Locate the cell with the specified text and output its (X, Y) center coordinate. 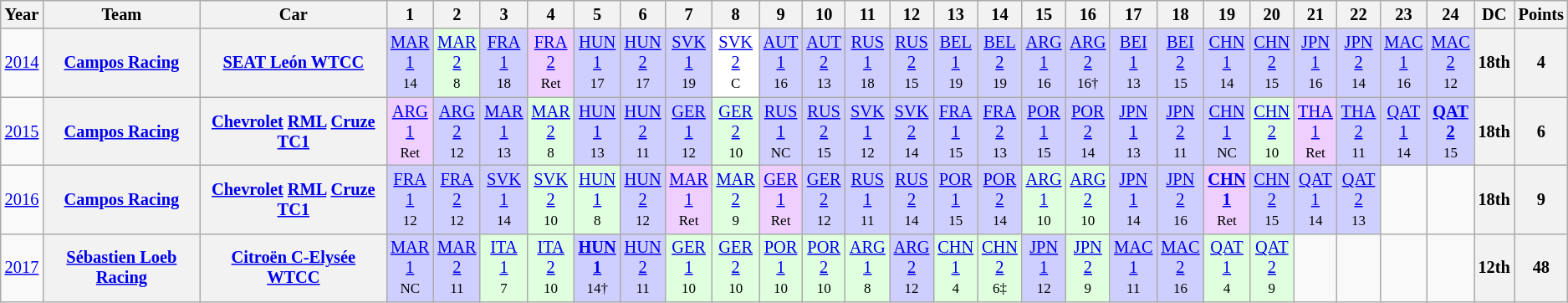
13 (955, 14)
12 (912, 14)
QAT215 (1450, 131)
ARG210 (1087, 199)
BEI215 (1180, 63)
MAC212 (1450, 63)
JPN116 (1315, 63)
RUS118 (868, 63)
ARG18 (868, 268)
MAC111 (1133, 268)
JPN214 (1359, 63)
AUT213 (824, 63)
MAR113 (503, 131)
FRA212 (457, 199)
BEL119 (955, 63)
GER1Ret (781, 199)
CHN114 (1226, 63)
AUT116 (781, 63)
ARG1Ret (410, 131)
Sébastien Loeb Racing (121, 268)
17 (1133, 14)
GER212 (824, 199)
SVK214 (912, 131)
Citroën C-Elysée WTCC (294, 268)
48 (1541, 268)
MAR114 (410, 63)
2015 (22, 131)
2 (457, 14)
JPN211 (1180, 131)
MAR29 (736, 199)
POR110 (781, 268)
14 (1000, 14)
Year (22, 14)
GER112 (688, 131)
MAC116 (1403, 63)
JPN216 (1180, 199)
CHN26‡ (1000, 268)
BEI113 (1133, 63)
24 (1450, 14)
THA1Ret (1315, 131)
15 (1044, 14)
11 (868, 14)
GER110 (688, 268)
CHN14 (955, 268)
FRA2Ret (551, 63)
Points (1541, 14)
ARG116 (1044, 63)
HUN217 (643, 63)
SEAT León WTCC (294, 63)
23 (1403, 14)
19 (1226, 14)
CHN210 (1271, 131)
MAR211 (457, 268)
RUS111 (868, 199)
JPN112 (1044, 268)
2016 (22, 199)
MAR1Ret (688, 199)
ARG216† (1087, 63)
BEL219 (1000, 63)
HUN114† (597, 268)
10 (824, 14)
Team (121, 14)
5 (597, 14)
JPN113 (1133, 131)
QAT29 (1271, 268)
8 (736, 14)
FRA213 (1000, 131)
18 (1180, 14)
JPN29 (1087, 268)
MAR1NC (410, 268)
20 (1271, 14)
7 (688, 14)
HUN117 (597, 63)
2017 (22, 268)
CHN1Ret (1226, 199)
SVK112 (868, 131)
FRA112 (410, 199)
ITA210 (551, 268)
MAC216 (1180, 268)
12th (1494, 268)
22 (1359, 14)
SVK114 (503, 199)
RUS214 (912, 199)
QAT213 (1359, 199)
21 (1315, 14)
FRA115 (955, 131)
16 (1087, 14)
RUS1NC (781, 131)
QAT14 (1226, 268)
Car (294, 14)
1 (410, 14)
2014 (22, 63)
HUN212 (643, 199)
SVK2C (736, 63)
HUN18 (597, 199)
ARG110 (1044, 199)
FRA118 (503, 63)
SVK210 (551, 199)
JPN114 (1133, 199)
CHN1NC (1226, 131)
POR210 (824, 268)
SVK119 (688, 63)
ITA17 (503, 268)
HUN113 (597, 131)
3 (503, 14)
DC (1494, 14)
THA211 (1359, 131)
